Return [x, y] of the center of cell containing provided text 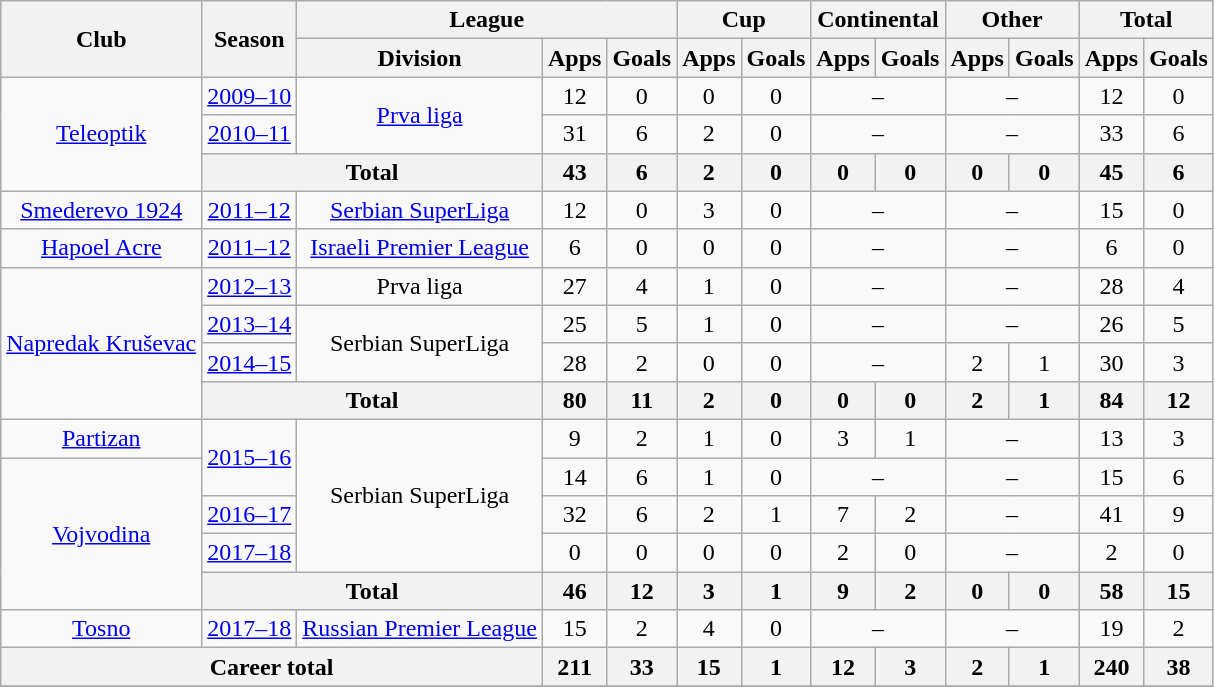
2010–11 [250, 134]
11 [642, 400]
Napredak Kruševac [102, 343]
38 [1179, 667]
League [487, 20]
Hapoel Acre [102, 248]
Vojvodina [102, 534]
Season [250, 39]
80 [574, 400]
2014–15 [250, 362]
58 [1111, 591]
211 [574, 667]
Teleoptik [102, 134]
2016–17 [250, 515]
Club [102, 39]
Career total [272, 667]
27 [574, 286]
Division [420, 58]
46 [574, 591]
14 [574, 477]
84 [1111, 400]
Russian Premier League [420, 629]
45 [1111, 172]
Partizan [102, 438]
19 [1111, 629]
30 [1111, 362]
Continental [878, 20]
43 [574, 172]
Tosno [102, 629]
Cup [744, 20]
26 [1111, 324]
240 [1111, 667]
2012–13 [250, 286]
Other [1012, 20]
2013–14 [250, 324]
25 [574, 324]
13 [1111, 438]
2009–10 [250, 96]
2015–16 [250, 457]
7 [843, 515]
32 [574, 515]
Israeli Premier League [420, 248]
31 [574, 134]
Smederevo 1924 [102, 210]
41 [1111, 515]
